Locate the cell with the specified text and output its (X, Y) center coordinate. 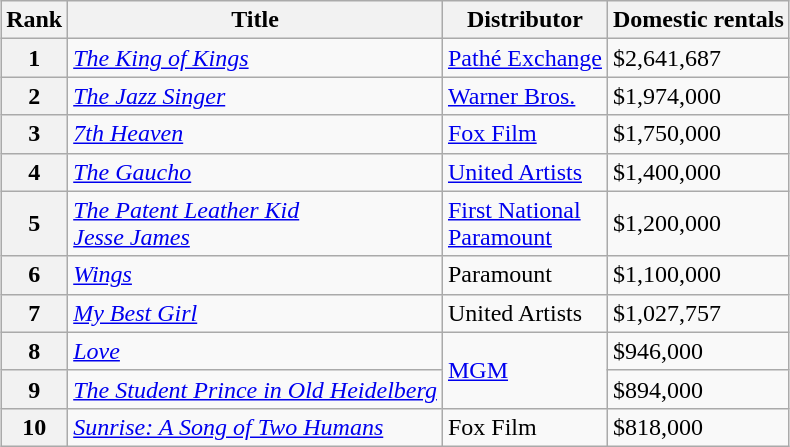
Warner Bros. (524, 96)
MGM (524, 370)
10 (34, 427)
5 (34, 224)
Domestic rentals (698, 20)
Title (256, 20)
2 (34, 96)
First NationalParamount (524, 224)
4 (34, 172)
$1,027,757 (698, 313)
The Gaucho (256, 172)
Sunrise: A Song of Two Humans (256, 427)
3 (34, 134)
Wings (256, 275)
Paramount (524, 275)
The Patent Leather KidJesse James (256, 224)
The King of Kings (256, 58)
1 (34, 58)
$894,000 (698, 389)
$1,100,000 (698, 275)
8 (34, 351)
Rank (34, 20)
The Student Prince in Old Heidelberg (256, 389)
Distributor (524, 20)
7th Heaven (256, 134)
My Best Girl (256, 313)
$946,000 (698, 351)
6 (34, 275)
Pathé Exchange (524, 58)
7 (34, 313)
Love (256, 351)
$1,400,000 (698, 172)
$1,750,000 (698, 134)
9 (34, 389)
$2,641,687 (698, 58)
$818,000 (698, 427)
$1,974,000 (698, 96)
The Jazz Singer (256, 96)
$1,200,000 (698, 224)
